For the text-containing cell, return its midpoint in [x, y] coordinate format. 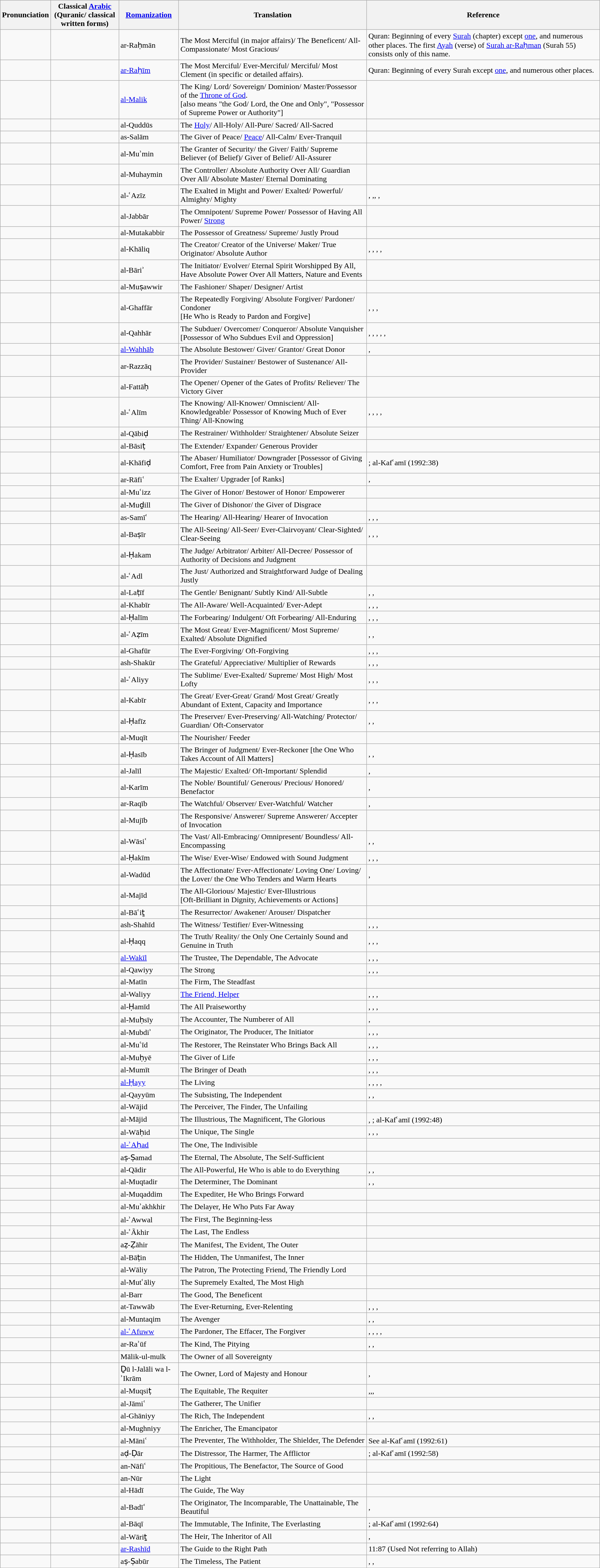
The Patron, The Protecting Friend, The Friendly Lord [272, 1270]
The All-Glorious/ Majestic/ Ever-Illustrious[Oft-Brilliant in Dignity, Achievements or Actions] [272, 895]
The All-Seeing/ All-Seer/ Ever-Clairvoyant/ Clear-Sighted/ Clear-Seeing [272, 534]
The Owner, Lord of Majesty and Honour [272, 1374]
The Resurrector/ Awakener/ Arouser/ Dispatcher [272, 912]
The Most Merciful (in major affairs)/ The Beneficent/ All-Compassionate/ Most Gracious/ [272, 45]
, , , , , [483, 333]
al-Baṣīr [149, 534]
The Controller/ Absolute Authority Over All/ Guardian Over All/ Absolute Master/ Eternal Dominating [272, 174]
The All-Aware/ Well-Acquainted/ Ever-Adept [272, 605]
al-Mājid [149, 1119]
The Omnipotent/ Supreme Power/ Possessor of Having All Power/ Strong [272, 216]
ar-Rāfiʿ [149, 479]
al-Badīʿ [149, 1507]
The Gatherer, The Unifier [272, 1404]
The Majestic/ Exalted/ Oft-Important/ Splendid [272, 771]
The Creator/ Creator of the Universe/ Maker/ True Originator/ Absolute Author [272, 249]
al-Bāqī [149, 1524]
al-Muhaymin [149, 174]
al-Ḥakam [149, 555]
The Perceiver, The Finder, The Unfailing [272, 1107]
al-Wakīl [149, 958]
ar-Raḥīm [149, 70]
The Manifest, The Evident, The Outer [272, 1245]
al-Khāliq [149, 249]
al-Wahhāb [149, 350]
al-Ḥakīm [149, 858]
The Pardoner, The Effacer, The Forgiver [272, 1332]
The Ever-Returning, Ever-Relenting [272, 1307]
The Wise/ Ever-Wise/ Endowed with Sound Judgment [272, 858]
The Good, The Beneficent [272, 1295]
al-Ḥafīz [149, 721]
ash-Shakūr [149, 663]
The Propitious, The Benefactor, The Source of Good [272, 1466]
al-Mujīb [149, 820]
The Subduer/ Overcomer/ Conqueror/ Absolute Vanquisher[Possessor of Who Subdues Evil and Oppression] [272, 333]
aṣ-Ṣabūr [149, 1561]
The Living [272, 1082]
ar-Rashīd [149, 1549]
The Extender/ Expander/ Generous Provider [272, 446]
al-Ḥasīb [149, 754]
al-Wāriṯ [149, 1537]
al-Barr [149, 1295]
al-Bāṭin [149, 1257]
; al-Kafʿamī (1992:38) [483, 463]
The Truth/ Reality/ the Only One Certainly Sound and Genuine in Truth [272, 941]
al-Ghaffār [149, 308]
al-ʿAfuww [149, 1332]
al-Wāsiʿ [149, 841]
The Knowing/ All-Knower/ Omniscient/ All-Knowledgeable/ Possessor of Knowing Much of Ever Thing/ All-Knowing [272, 412]
The Giver of Life [272, 1057]
The Expediter, He Who Brings Forward [272, 1194]
The Absolute Bestower/ Giver/ Grantor/ Great Donor [272, 350]
al-Jalīl [149, 771]
ash-Shahīd [149, 925]
ar-Raqīb [149, 804]
al-Ghāniyy [149, 1416]
The Repeatedly Forgiving/ Absolute Forgiver/ Pardoner/ Condoner[He Who is Ready to Pardon and Forgive] [272, 308]
al-Mubdiʾ [149, 1032]
al-Wāḥid [149, 1132]
The First, The Beginning-less [272, 1219]
The Great/ Ever-Great/ Grand/ Most Great/ Greatly Abundant of Extent, Capacity and Importance [272, 700]
The Grateful/ Appreciative/ Multiplier of Rewards [272, 663]
The Avenger [272, 1319]
al-Ḥaqq [149, 941]
The Bringer of Judgment/ Ever-Reckoner [the One Who Takes Account of All Matters] [272, 754]
The Affectionate/ Ever-Affectionate/ Loving One/ Loving/ the Lover/ the One Who Tenders and Warm Hearts [272, 875]
The Holy/ All-Holy/ All-Pure/ Sacred/ All-Sacred [272, 125]
al-ʾAḥad [149, 1145]
; al-Kafʿamī (1992:58) [483, 1453]
al-Qābiḍ [149, 433]
The Exalter/ Upgrader [of Ranks] [272, 479]
al-Malik [149, 99]
The Unique, The Single [272, 1132]
al-Khāfiḍ [149, 463]
The Owner of all Sovereignty [272, 1357]
aṣ-Ṣamad [149, 1157]
The Equitable, The Requiter [272, 1391]
The Hearing/ All-Hearing/ Hearer of Invocation [272, 517]
al-ʿAẓīm [149, 634]
al-Ḥayy [149, 1082]
Reference [483, 15]
The One, The Indivisible [272, 1145]
al-ʿAzīz [149, 195]
aḍ-Ḍār [149, 1453]
The Initiator/ Evolver/ Eternal Spirit Worshipped By All, Have Absolute Power Over All Matters, Nature and Events [272, 270]
The Abaser/ Humiliator/ Downgrader [Possessor of Giving Comfort, Free from Pain Anxiety or Troubles] [272, 463]
The Opener/ Opener of the Gates of Profits/ Reliever/ The Victory Giver [272, 387]
The Subsisting, The Independent [272, 1095]
al-Fattāḥ [149, 387]
al-Ghafūr [149, 651]
The Enricher, The Emancipator [272, 1428]
Quran: Beginning of every Surah except one, and numerous other places. [483, 70]
The Responsive/ Answerer/ Supreme Answerer/ Accepter of Invocation [272, 820]
The Determiner, The Dominant [272, 1182]
al-Muqaddim [149, 1194]
al-ʾAwwal [149, 1219]
The Vast/ All-Embracing/ Omnipresent/ Boundless/ All-Encompassing [272, 841]
as-Samīʿ [149, 517]
al-ʾÃkhir [149, 1232]
al-Ḥalīm [149, 617]
The Witness/ Testifier/ Ever-Witnessing [272, 925]
al-Mutakabbir [149, 233]
al-Muʾakhkhir [149, 1207]
The Exalted in Might and Power/ Exalted/ Powerful/ Almighty/ Mighty [272, 195]
,,, [483, 1391]
an-Nūr [149, 1478]
The Gentle/ Benignant/ Subtly Kind/ All-Subtle [272, 593]
as-Salām [149, 137]
The All Praiseworthy [272, 1007]
al-Qayyūm [149, 1095]
The Immutable, The Infinite, The Everlasting [272, 1524]
The Heir, The Inheritor of All [272, 1537]
al-Waliyy [149, 994]
The Distressor, The Harmer, The Afflictor [272, 1453]
ar-Raḥmān [149, 45]
Pronunciation [26, 15]
al-Jāmiʿ [149, 1404]
al-Muʾmin [149, 154]
al-Jabbār [149, 216]
an-Nāfiʿ [149, 1466]
al-Wadūd [149, 875]
al-Wāliy [149, 1270]
al-Laṭīf [149, 593]
The Firm, The Steadfast [272, 982]
The Guide, The Way [272, 1490]
al-Qawiyy [149, 970]
al-Mughniyy [149, 1428]
al-Majīd [149, 895]
The Fashioner/ Shaper/ Designer/ Artist [272, 287]
The Originator, The Producer, The Initiator [272, 1032]
al-Quddūs [149, 125]
The Most Great/ Ever-Magnificent/ Most Supreme/ Exalted/ Absolute Dignified [272, 634]
The Strong [272, 970]
The Sublime/ Ever-Exalted/ Supreme/ Most High/ Most Lofty [272, 679]
al-Muḥsīy [149, 1019]
al-Mutʿāliy [149, 1282]
al-Muṣawwir [149, 287]
The Kind, The Pitying [272, 1344]
The Restorer, The Reinstater Who Brings Back All [272, 1045]
The Most Merciful/ Ever-Merciful/ Merciful/ Most Clement (in specific or detailed affairs). [272, 70]
The All-Powerful, He Who is able to do Everything [272, 1170]
The Provider/ Sustainer/ Bestower of Sustenance/ All-Provider [272, 366]
The Restrainer/ Withholder/ Straightener/ Absolute Seizer [272, 433]
Mālik-ul-mulk [149, 1357]
The Guide to the Right Path [272, 1549]
The Noble/ Bountiful/ Generous/ Precious/ Honored/ Benefactor [272, 787]
The Forbearing/ Indulgent/ Oft Forbearing/ All-Enduring [272, 617]
ar-Raʾūf [149, 1344]
at-Tawwāb [149, 1307]
al-Muḏill [149, 505]
Ḏū l-Jalāli wa l-ʾIkrām [149, 1374]
The Rich, The Independent [272, 1416]
See al-Kafʿamī (1992:61) [483, 1440]
ar-Razzāq [149, 366]
, ; al-Kafʿamī (1992:48) [483, 1119]
; al-Kafʿamī (1992:64) [483, 1524]
The Supremely Exalted, The Most High [272, 1282]
The Granter of Security/ the Giver/ Faith/ Supreme Believer (of Belief)/ Giver of Belief/ All-Assurer [272, 154]
The Hidden, The Unmanifest, The Inner [272, 1257]
al-ʿAdl [149, 576]
al-Bāriʾ [149, 270]
The Last, The Endless [272, 1232]
al-Khabīr [149, 605]
al-Muqtadir [149, 1182]
The Watchful/ Observer/ Ever-Watchful/ Watcher [272, 804]
The Preventer, The Withholder, The Shielder, The Defender [272, 1440]
al-Qādir [149, 1170]
The Trustee, The Dependable, The Advocate [272, 958]
Romanization [149, 15]
al-Hādī [149, 1490]
al-Muʿizz [149, 492]
The Friend, Helper [272, 994]
The Light [272, 1478]
The Just/ Authorized and Straightforward Judge of Dealing Justly [272, 576]
The Originator, The Incomparable, The Unattainable, The Beautiful [272, 1507]
al-Muntaqim [149, 1319]
al-Muqsiṭ [149, 1391]
al-Karīm [149, 787]
The Bringer of Death [272, 1070]
, ,, , [483, 195]
al-Qahhār [149, 333]
al-Māniʿ [149, 1440]
The Giver of Dishonor/ the Giver of Disgrace [272, 505]
The Timeless, The Patient [272, 1561]
al-Matīn [149, 982]
aẓ-Ẓāhir [149, 1245]
11:87 (Used Not referring to Allah) [483, 1549]
Translation [272, 15]
al-Wājid [149, 1107]
al-ʿAlīm [149, 412]
The Eternal, The Absolute, The Self-Sufficient [272, 1157]
al-Bāsiṭ [149, 446]
al-Ḥamīd [149, 1007]
al-Kabīr [149, 700]
Classical Arabic(Quranic/ classical written forms) [85, 15]
al-Bāʿiṯ [149, 912]
al-Muʿīd [149, 1045]
The Possessor of Greatness/ Supreme/ Justly Proud [272, 233]
The Illustrious, The Magnificent, The Glorious [272, 1119]
al-Mumīt [149, 1070]
The Judge/ Arbitrator/ Arbiter/ All-Decree/ Possessor of Authority of Decisions and Judgment [272, 555]
The Accounter, The Numberer of All [272, 1019]
The Ever-Forgiving/ Oft-Forgiving [272, 651]
The Giver of Peace/ Peace/ All-Calm/ Ever-Tranquil [272, 137]
The Giver of Honor/ Bestower of Honor/ Empowerer [272, 492]
al-Muqīt [149, 738]
al-ʿAliyy [149, 679]
The Nourisher/ Feeder [272, 738]
The Delayer, He Who Puts Far Away [272, 1207]
al-Muḥyē [149, 1057]
The Preserver/ Ever-Preserving/ All-Watching/ Protector/ Guardian/ Oft-Conservator [272, 721]
